Pinpoint the cell where the given text exists, returning its (X, Y) midpoint coordinate. 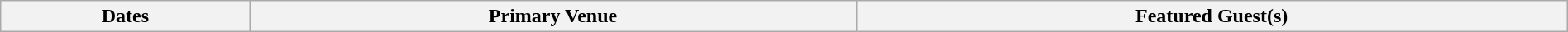
Primary Venue (552, 16)
Featured Guest(s) (1212, 16)
Dates (126, 16)
